Return the (x, y) coordinate for the center point of the cell that contains the specified text.  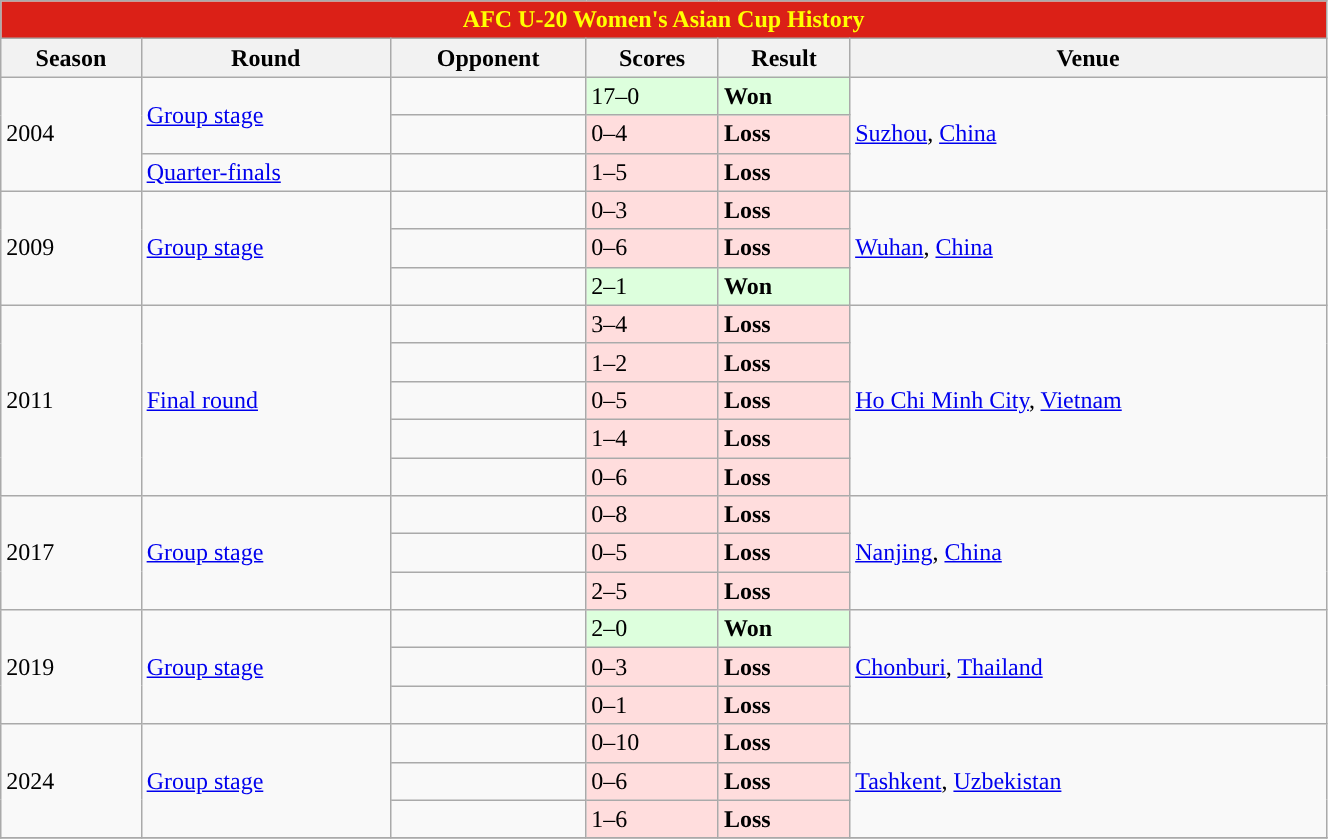
0–8 (652, 515)
2009 (71, 248)
Season (71, 58)
Scores (652, 58)
Result (784, 58)
2–5 (652, 591)
1–5 (652, 172)
Suzhou, China (1088, 134)
2004 (71, 134)
2–0 (652, 629)
Round (266, 58)
Wuhan, China (1088, 248)
Nanjing, China (1088, 553)
2–1 (652, 286)
Ho Chi Minh City, Vietnam (1088, 400)
1–4 (652, 438)
Chonburi, Thailand (1088, 667)
3–4 (652, 324)
AFC U-20 Women's Asian Cup History (664, 20)
Final round (266, 400)
0–1 (652, 705)
Venue (1088, 58)
2017 (71, 553)
0–4 (652, 134)
1–2 (652, 362)
2024 (71, 781)
Opponent (488, 58)
17–0 (652, 96)
2019 (71, 667)
0–10 (652, 743)
2011 (71, 400)
Tashkent, Uzbekistan (1088, 781)
Quarter-finals (266, 172)
1–6 (652, 819)
